Identify which cell holds the provided text, then report its [x, y] central coordinate. 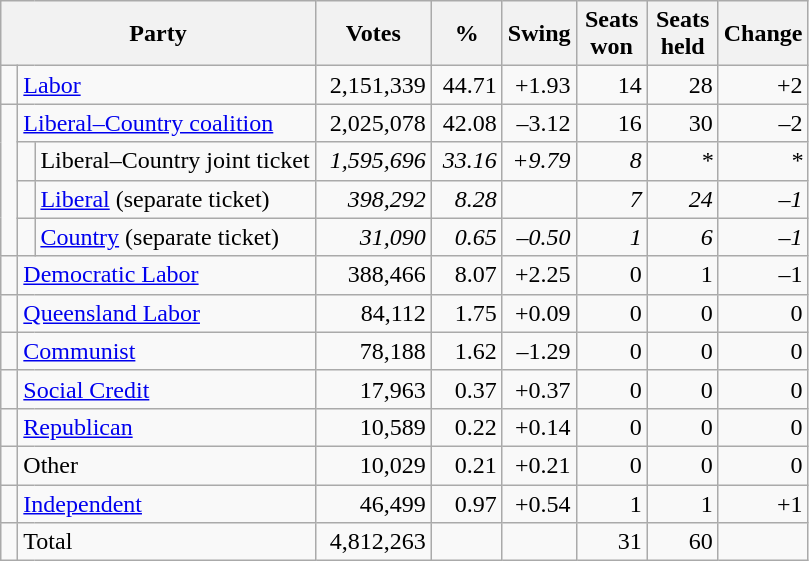
Country (separate ticket) [175, 237]
Republican [166, 427]
Communist [166, 351]
7 [612, 199]
1.62 [466, 351]
78,188 [373, 351]
–2 [763, 123]
% [466, 34]
2,151,339 [373, 85]
+0.54 [539, 503]
Independent [166, 503]
31 [612, 542]
+1.93 [539, 85]
Queensland Labor [166, 313]
1,595,696 [373, 161]
Change [763, 34]
16 [612, 123]
Liberal–Country coalition [166, 123]
8.07 [466, 275]
17,963 [373, 389]
Social Credit [166, 389]
Swing [539, 34]
+9.79 [539, 161]
8.28 [466, 199]
28 [682, 85]
+0.14 [539, 427]
0.37 [466, 389]
+2 [763, 85]
6 [682, 237]
–3.12 [539, 123]
Liberal–Country joint ticket [175, 161]
Votes [373, 34]
1.75 [466, 313]
+0.37 [539, 389]
398,292 [373, 199]
33.16 [466, 161]
46,499 [373, 503]
84,112 [373, 313]
Total [166, 542]
10,029 [373, 465]
+0.21 [539, 465]
+0.09 [539, 313]
Democratic Labor [166, 275]
42.08 [466, 123]
31,090 [373, 237]
0.22 [466, 427]
388,466 [373, 275]
–0.50 [539, 237]
0.65 [466, 237]
Liberal (separate ticket) [175, 199]
0.21 [466, 465]
Labor [166, 85]
Other [166, 465]
–1.29 [539, 351]
2,025,078 [373, 123]
Seats won [612, 34]
Party [158, 34]
14 [612, 85]
Seats held [682, 34]
+1 [763, 503]
+2.25 [539, 275]
30 [682, 123]
24 [682, 199]
4,812,263 [373, 542]
10,589 [373, 427]
8 [612, 161]
44.71 [466, 85]
60 [682, 542]
0.97 [466, 503]
